Search for the cell housing the specified text and yield its [x, y] center coordinate. 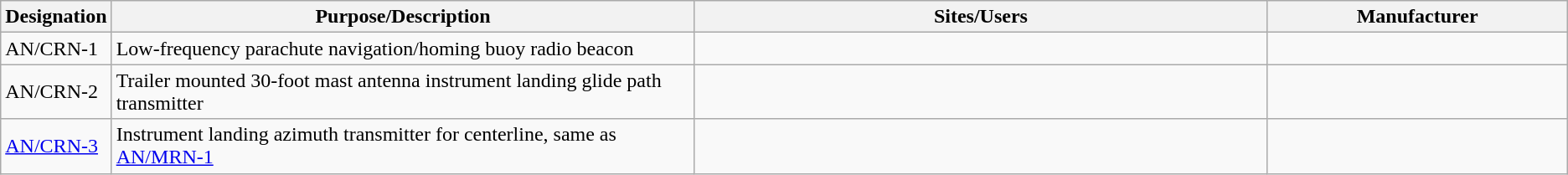
Trailer mounted 30-foot mast antenna instrument landing glide path transmitter [403, 92]
AN/CRN-3 [56, 146]
Manufacturer [1417, 17]
Designation [56, 17]
Instrument landing azimuth transmitter for centerline, same as AN/MRN-1 [403, 146]
AN/CRN-2 [56, 92]
Sites/Users [981, 17]
Low-frequency parachute navigation/homing buoy radio beacon [403, 49]
Purpose/Description [403, 17]
AN/CRN-1 [56, 49]
